Output the (x, y) coordinate of the center of the cell containing the given text.  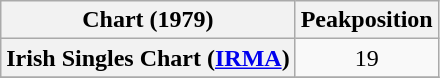
Chart (1979) (148, 20)
Irish Singles Chart (IRMA) (148, 58)
Peakposition (366, 20)
19 (366, 58)
